Extract the [x, y] coordinate from the center of the cell holding the provided text.  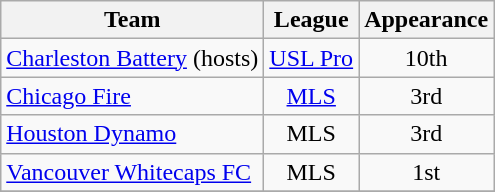
1st [426, 172]
Charleston Battery (hosts) [132, 58]
Chicago Fire [132, 96]
Appearance [426, 20]
Vancouver Whitecaps FC [132, 172]
Houston Dynamo [132, 134]
League [312, 20]
USL Pro [312, 58]
10th [426, 58]
Team [132, 20]
